Pinpoint the cell where the given text exists, returning its [X, Y] midpoint coordinate. 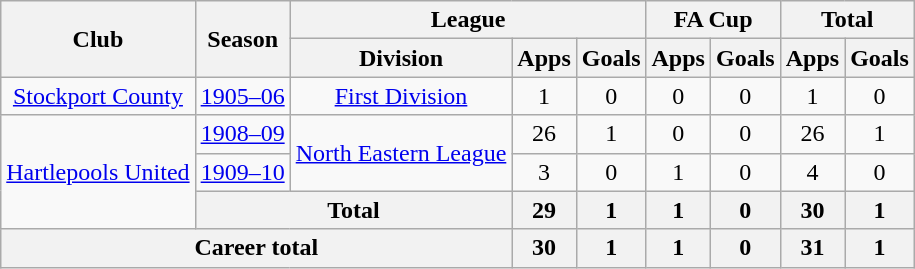
Hartlepools United [98, 172]
Division [401, 58]
4 [812, 172]
1909–10 [242, 172]
League [468, 20]
31 [812, 248]
Stockport County [98, 96]
Season [242, 39]
Club [98, 39]
First Division [401, 96]
FA Cup [713, 20]
Career total [256, 248]
North Eastern League [401, 153]
1905–06 [242, 96]
1908–09 [242, 134]
29 [544, 210]
3 [544, 172]
